Determine the [X, Y] coordinate at the center of the cell enclosing the given text.  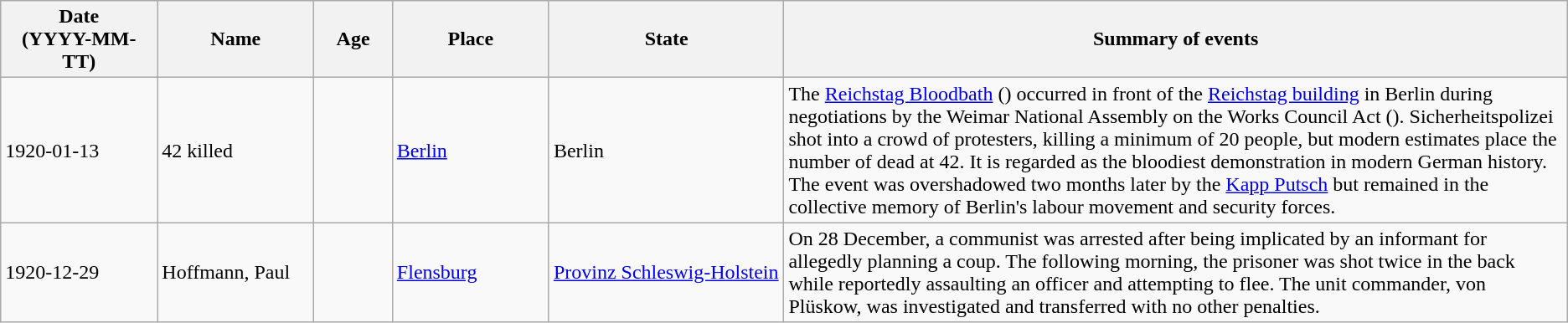
Hoffmann, Paul [236, 273]
Place [471, 39]
Provinz Schleswig-Holstein [667, 273]
1920-12-29 [79, 273]
1920-01-13 [79, 151]
Date(YYYY-MM-TT) [79, 39]
Flensburg [471, 273]
Age [353, 39]
Name [236, 39]
State [667, 39]
Summary of events [1176, 39]
42 killed [236, 151]
